Locate the cell with the specified text and output its [X, Y] center coordinate. 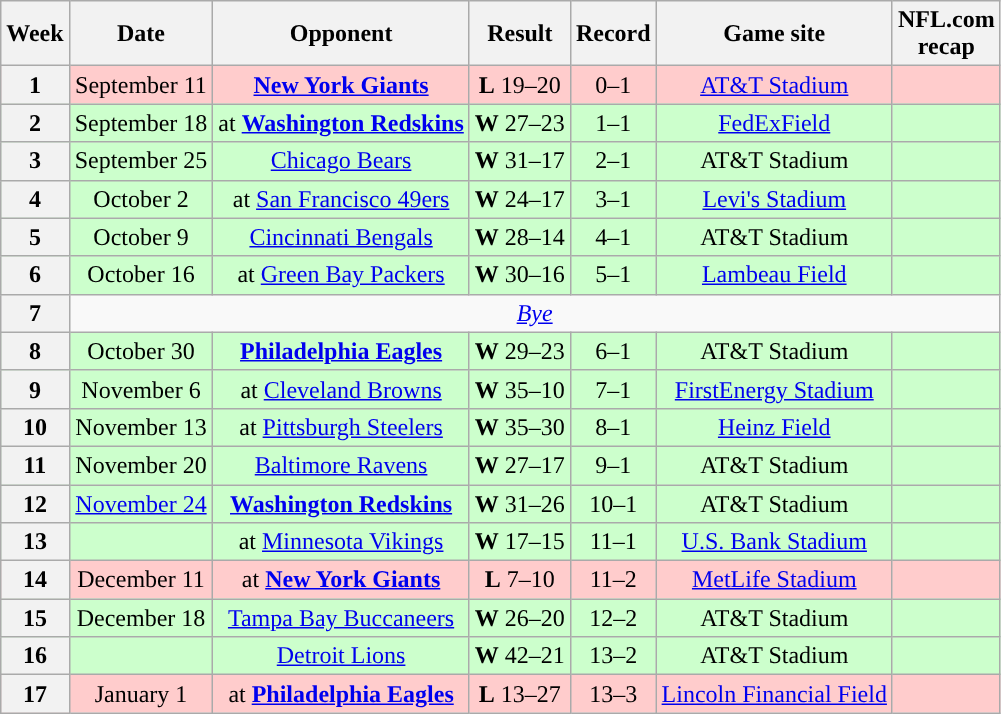
November 6 [141, 389]
12–2 [613, 618]
6 [35, 275]
L 13–27 [520, 694]
Game site [774, 34]
1 [35, 85]
October 16 [141, 275]
Philadelphia Eagles [341, 351]
Bye [534, 313]
Washington Redskins [341, 503]
2 [35, 123]
L 19–20 [520, 85]
Levi's Stadium [774, 199]
W 30–16 [520, 275]
U.S. Bank Stadium [774, 542]
3 [35, 161]
5 [35, 237]
December 11 [141, 580]
5–1 [613, 275]
December 18 [141, 618]
Baltimore Ravens [341, 465]
11–2 [613, 580]
6–1 [613, 351]
W 31–17 [520, 161]
W 26–20 [520, 618]
November 20 [141, 465]
September 18 [141, 123]
October 9 [141, 237]
W 35–30 [520, 427]
November 13 [141, 427]
W 29–23 [520, 351]
2–1 [613, 161]
10–1 [613, 503]
FedExField [774, 123]
9 [35, 389]
L 7–10 [520, 580]
11 [35, 465]
W 24–17 [520, 199]
Tampa Bay Buccaneers [341, 618]
W 31–26 [520, 503]
September 25 [141, 161]
Heinz Field [774, 427]
October 2 [141, 199]
at Green Bay Packers [341, 275]
Week [35, 34]
Opponent [341, 34]
New York Giants [341, 85]
FirstEnergy Stadium [774, 389]
Cincinnati Bengals [341, 237]
14 [35, 580]
MetLife Stadium [774, 580]
0–1 [613, 85]
15 [35, 618]
13–3 [613, 694]
17 [35, 694]
16 [35, 656]
13–2 [613, 656]
at Philadelphia Eagles [341, 694]
8 [35, 351]
W 35–10 [520, 389]
Lincoln Financial Field [774, 694]
10 [35, 427]
at New York Giants [341, 580]
W 28–14 [520, 237]
1–1 [613, 123]
13 [35, 542]
at Minnesota Vikings [341, 542]
11–1 [613, 542]
W 27–23 [520, 123]
W 42–21 [520, 656]
9–1 [613, 465]
4 [35, 199]
Lambeau Field [774, 275]
at Washington Redskins [341, 123]
Result [520, 34]
8–1 [613, 427]
at Pittsburgh Steelers [341, 427]
3–1 [613, 199]
Chicago Bears [341, 161]
November 24 [141, 503]
W 17–15 [520, 542]
W 27–17 [520, 465]
12 [35, 503]
NFL.comrecap [946, 34]
Detroit Lions [341, 656]
4–1 [613, 237]
7–1 [613, 389]
October 30 [141, 351]
7 [35, 313]
January 1 [141, 694]
at San Francisco 49ers [341, 199]
September 11 [141, 85]
Record [613, 34]
at Cleveland Browns [341, 389]
Date [141, 34]
